Extract the [X, Y] coordinate from the center of the cell holding the provided text.  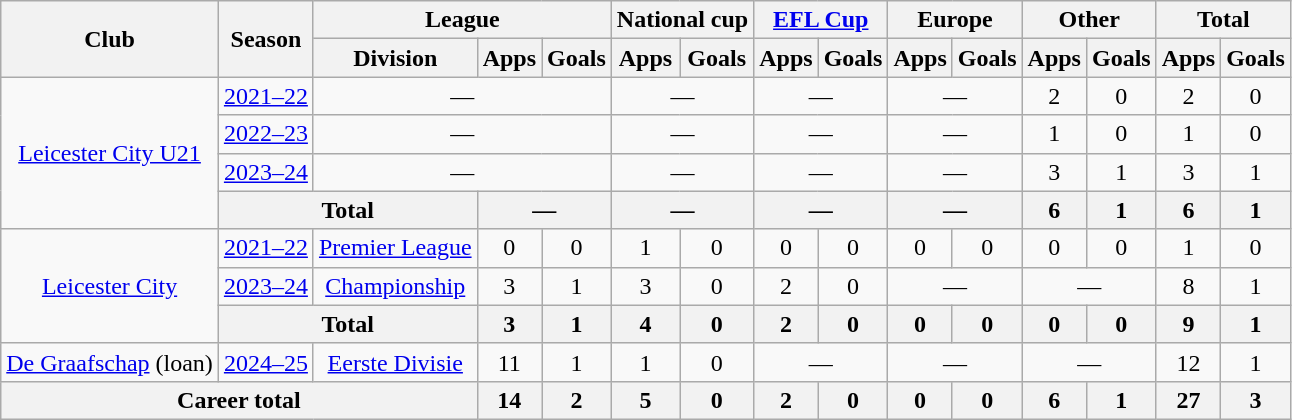
Leicester City [110, 286]
12 [1188, 362]
Premier League [395, 248]
Europe [955, 20]
Leicester City U21 [110, 153]
EFL Cup [821, 20]
27 [1188, 400]
De Graafschap (loan) [110, 362]
Championship [395, 286]
4 [645, 324]
League [462, 20]
Eerste Divisie [395, 362]
8 [1188, 286]
Division [395, 58]
National cup [682, 20]
Career total [239, 400]
2024–25 [266, 362]
Season [266, 39]
14 [509, 400]
11 [509, 362]
Club [110, 39]
Other [1089, 20]
9 [1188, 324]
5 [645, 400]
2022–23 [266, 134]
